Extract the (x, y) coordinate from the center of the cell holding the provided text.  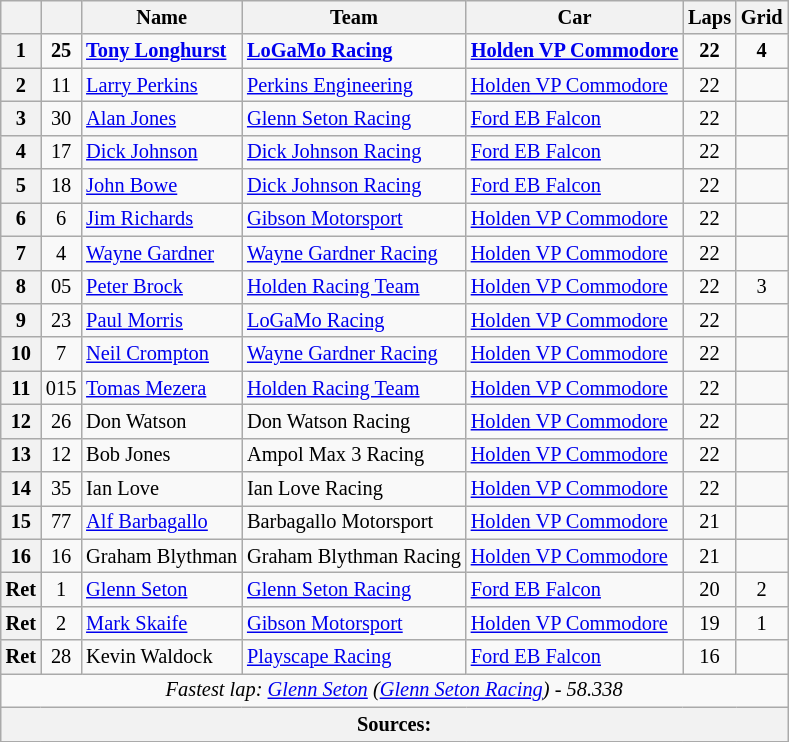
Ian Love (162, 489)
25 (61, 51)
Alf Barbagallo (162, 522)
John Bowe (162, 186)
20 (710, 589)
9 (21, 320)
Bob Jones (162, 455)
26 (61, 421)
Playscape Racing (354, 657)
10 (21, 354)
Neil Crompton (162, 354)
19 (710, 623)
Tomas Mezera (162, 388)
13 (21, 455)
77 (61, 522)
Wayne Gardner (162, 253)
Peter Brock (162, 287)
23 (61, 320)
015 (61, 388)
Grid (762, 17)
Sources: (394, 724)
Ian Love Racing (354, 489)
30 (61, 118)
05 (61, 287)
Tony Longhurst (162, 51)
5 (21, 186)
Name (162, 17)
Laps (710, 17)
Glenn Seton (162, 589)
Larry Perkins (162, 85)
Jim Richards (162, 219)
Graham Blythman (162, 556)
Kevin Waldock (162, 657)
Dick Johnson (162, 152)
Team (354, 17)
35 (61, 489)
Graham Blythman Racing (354, 556)
Barbagallo Motorsport (354, 522)
17 (61, 152)
14 (21, 489)
Alan Jones (162, 118)
Perkins Engineering (354, 85)
Car (574, 17)
18 (61, 186)
15 (21, 522)
Paul Morris (162, 320)
Don Watson (162, 421)
Fastest lap: Glenn Seton (Glenn Seton Racing) - 58.338 (394, 690)
Don Watson Racing (354, 421)
Mark Skaife (162, 623)
28 (61, 657)
8 (21, 287)
Ampol Max 3 Racing (354, 455)
